Identify which cell holds the provided text, then report its (X, Y) central coordinate. 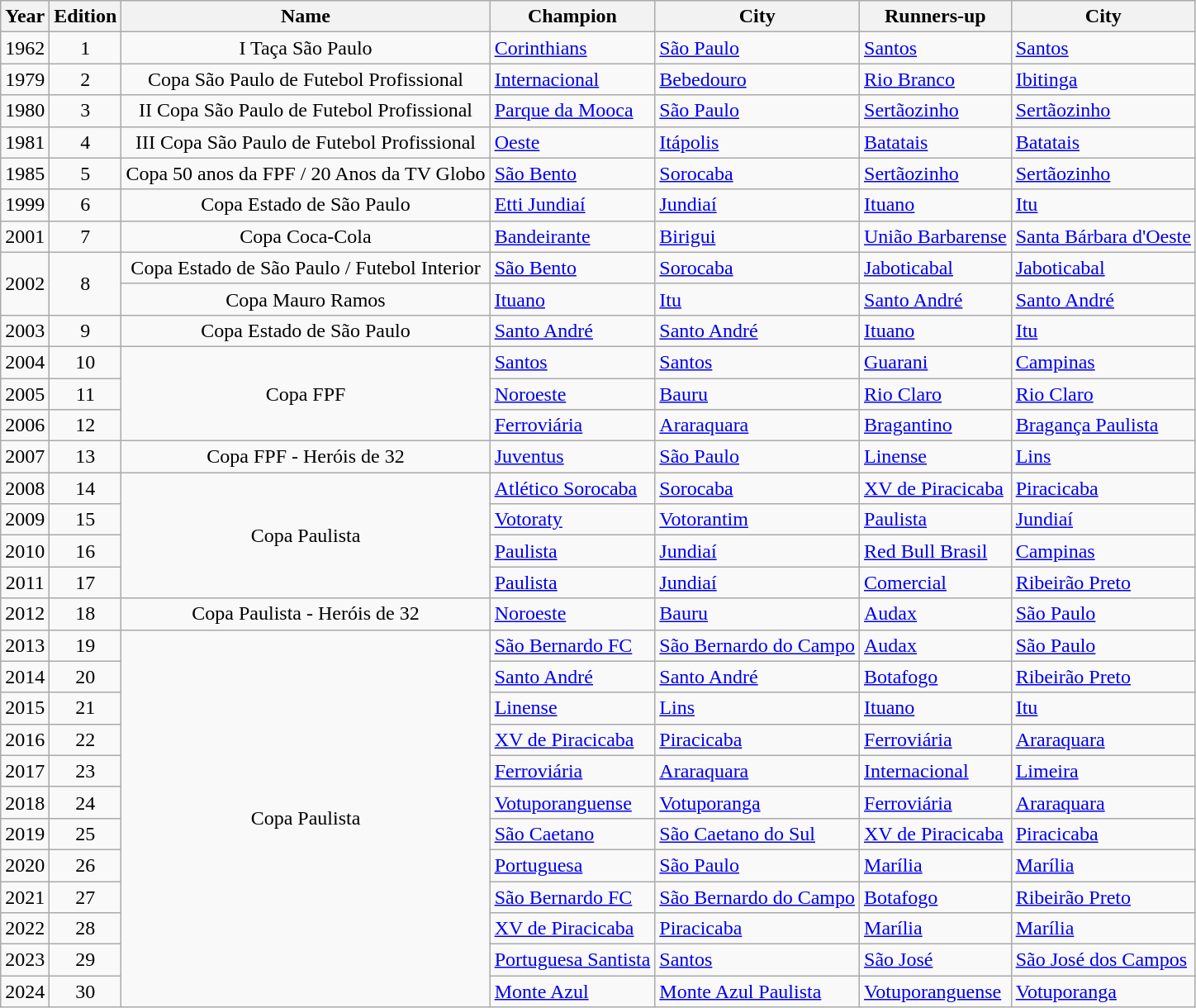
2015 (25, 708)
Parque da Mooca (572, 111)
Copa FPF - Heróis de 32 (306, 457)
Ibitinga (1103, 79)
Year (25, 17)
4 (86, 142)
22 (86, 739)
2006 (25, 426)
1980 (25, 111)
Bandeirante (572, 236)
Santa Bárbara d'Oeste (1103, 236)
III Copa São Paulo de Futebol Profissional (306, 142)
2010 (25, 551)
14 (86, 488)
Bebedouro (757, 79)
27 (86, 896)
Atlético Sorocaba (572, 488)
São José (936, 960)
2022 (25, 929)
2 (86, 79)
1985 (25, 174)
Copa FPF (306, 393)
19 (86, 645)
2007 (25, 457)
2016 (25, 739)
2002 (25, 283)
2024 (25, 991)
Itápolis (757, 142)
11 (86, 394)
2023 (25, 960)
Comercial (936, 582)
Corinthians (572, 48)
2021 (25, 896)
16 (86, 551)
União Barbarense (936, 236)
26 (86, 865)
9 (86, 330)
2019 (25, 834)
2009 (25, 520)
Birigui (757, 236)
2017 (25, 771)
8 (86, 283)
Monte Azul (572, 991)
II Copa São Paulo de Futebol Profissional (306, 111)
2004 (25, 362)
Rio Branco (936, 79)
Edition (86, 17)
Oeste (572, 142)
21 (86, 708)
Copa Estado de São Paulo / Futebol Interior (306, 268)
São José dos Campos (1103, 960)
I Taça São Paulo (306, 48)
Votorantim (757, 520)
Juventus (572, 457)
2014 (25, 677)
18 (86, 614)
13 (86, 457)
Copa São Paulo de Futebol Profissional (306, 79)
Red Bull Brasil (936, 551)
1999 (25, 205)
1962 (25, 48)
Bragança Paulista (1103, 426)
5 (86, 174)
15 (86, 520)
Name (306, 17)
10 (86, 362)
Runners-up (936, 17)
1981 (25, 142)
Copa 50 anos da FPF / 20 Anos da TV Globo (306, 174)
2008 (25, 488)
1979 (25, 79)
29 (86, 960)
Etti Jundiaí (572, 205)
6 (86, 205)
2003 (25, 330)
25 (86, 834)
2018 (25, 802)
2013 (25, 645)
Bragantino (936, 426)
20 (86, 677)
São Caetano do Sul (757, 834)
3 (86, 111)
2020 (25, 865)
2011 (25, 582)
Copa Coca-Cola (306, 236)
30 (86, 991)
24 (86, 802)
Monte Azul Paulista (757, 991)
São Caetano (572, 834)
17 (86, 582)
1 (86, 48)
2001 (25, 236)
2012 (25, 614)
7 (86, 236)
Copa Paulista - Heróis de 32 (306, 614)
2005 (25, 394)
Copa Mauro Ramos (306, 299)
12 (86, 426)
Votoraty (572, 520)
Limeira (1103, 771)
28 (86, 929)
Portuguesa (572, 865)
Portuguesa Santista (572, 960)
Guarani (936, 362)
Champion (572, 17)
23 (86, 771)
